Detect which cell encompasses the target text, then output its [x, y] center coordinate. 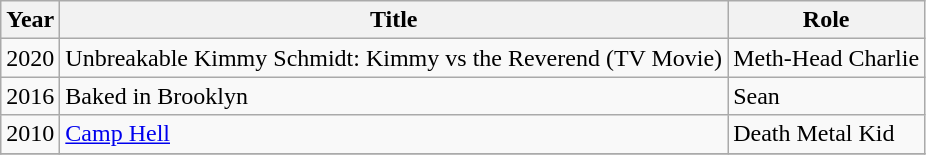
2016 [30, 96]
Baked in Brooklyn [394, 96]
2010 [30, 134]
Unbreakable Kimmy Schmidt: Kimmy vs the Reverend (TV Movie) [394, 58]
Camp Hell [394, 134]
Meth-Head Charlie [826, 58]
Sean [826, 96]
Title [394, 20]
Year [30, 20]
2020 [30, 58]
Death Metal Kid [826, 134]
Role [826, 20]
